Provide the [X, Y] coordinate of the cell's center where the given text is located.  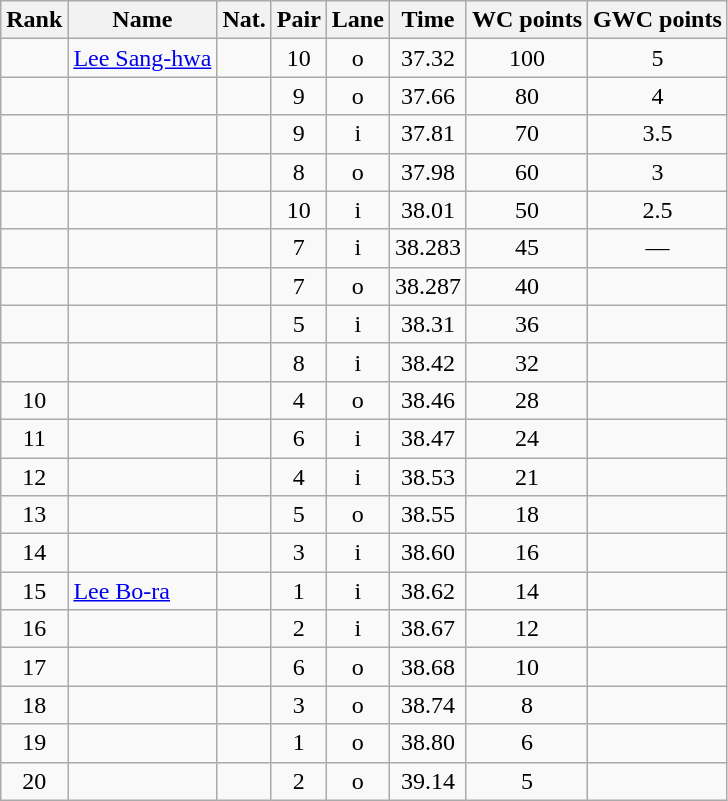
Name [142, 20]
38.01 [428, 210]
15 [34, 591]
38.47 [428, 438]
Rank [34, 20]
Lee Bo-ra [142, 591]
38.74 [428, 705]
Lane [358, 20]
38.42 [428, 362]
32 [526, 362]
70 [526, 134]
— [658, 248]
100 [526, 58]
38.46 [428, 400]
Nat. [244, 20]
38.68 [428, 667]
2.5 [658, 210]
24 [526, 438]
38.60 [428, 553]
38.53 [428, 477]
40 [526, 286]
38.67 [428, 629]
38.31 [428, 324]
11 [34, 438]
38.287 [428, 286]
80 [526, 96]
GWC points [658, 20]
28 [526, 400]
Time [428, 20]
21 [526, 477]
13 [34, 515]
45 [526, 248]
37.32 [428, 58]
37.81 [428, 134]
3.5 [658, 134]
38.62 [428, 591]
WC points [526, 20]
20 [34, 781]
17 [34, 667]
19 [34, 743]
37.98 [428, 172]
37.66 [428, 96]
50 [526, 210]
36 [526, 324]
60 [526, 172]
38.283 [428, 248]
38.55 [428, 515]
Pair [298, 20]
39.14 [428, 781]
Lee Sang-hwa [142, 58]
38.80 [428, 743]
